From the cell containing the given text, extract its center point as (x, y) coordinate. 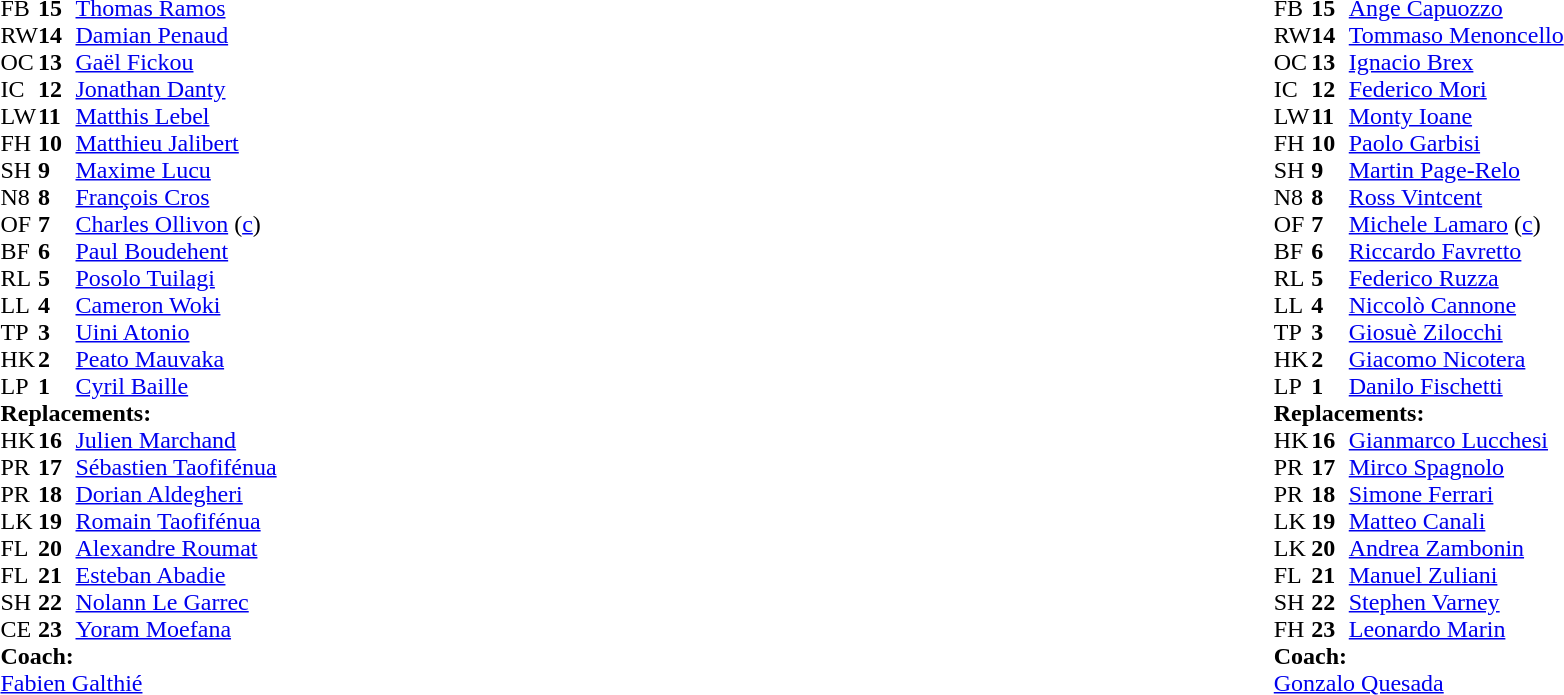
Andrea Zambonin (1456, 548)
Cyril Baille (176, 386)
Matthis Lebel (176, 116)
Cameron Woki (176, 306)
Posolo Tuilagi (176, 278)
Monty Ioane (1456, 116)
Federico Mori (1456, 90)
Paul Boudehent (176, 252)
Matteo Canali (1456, 522)
Mirco Spagnolo (1456, 468)
Nolann Le Garrec (176, 602)
Gianmarco Lucchesi (1456, 440)
Charles Ollivon (c) (176, 224)
Esteban Abadie (176, 576)
Tommaso Menoncello (1456, 36)
Riccardo Favretto (1456, 252)
Manuel Zuliani (1456, 576)
Maxime Lucu (176, 170)
Jonathan Danty (176, 90)
Leonardo Marin (1456, 630)
Damian Penaud (176, 36)
François Cros (176, 198)
Yoram Moefana (176, 630)
Sébastien Taofifénua (176, 468)
Dorian Aldegheri (176, 494)
Niccolò Cannone (1456, 306)
CE (19, 630)
Simone Ferrari (1456, 494)
Alexandre Roumat (176, 548)
Federico Ruzza (1456, 278)
Giacomo Nicotera (1456, 360)
Gaël Fickou (176, 62)
Danilo Fischetti (1456, 386)
Julien Marchand (176, 440)
Ross Vintcent (1456, 198)
Peato Mauvaka (176, 360)
Ignacio Brex (1456, 62)
Stephen Varney (1456, 602)
Michele Lamaro (c) (1456, 224)
Giosuè Zilocchi (1456, 332)
Uini Atonio (176, 332)
Paolo Garbisi (1456, 144)
Romain Taofifénua (176, 522)
Martin Page-Relo (1456, 170)
Matthieu Jalibert (176, 144)
